Detect which cell encompasses the target text, then output its [X, Y] center coordinate. 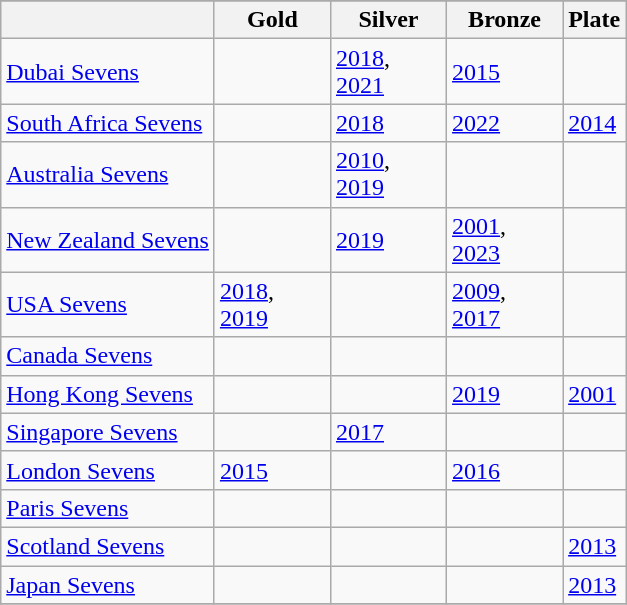
South Africa Sevens [108, 123]
Hong Kong Sevens [108, 394]
2022 [505, 123]
Australia Sevens [108, 174]
Japan Sevens [108, 585]
Scotland Sevens [108, 546]
2016 [505, 470]
2001, 2023 [505, 240]
New Zealand Sevens [108, 240]
2001 [594, 394]
2017 [388, 432]
2009, 2017 [505, 304]
Singapore Sevens [108, 432]
Paris Sevens [108, 508]
2010, 2019 [388, 174]
2018, 2021 [388, 72]
Plate [594, 20]
Dubai Sevens [108, 72]
2014 [594, 123]
Bronze [505, 20]
Canada Sevens [108, 356]
2018, 2019 [272, 304]
Gold [272, 20]
USA Sevens [108, 304]
2018 [388, 123]
Silver [388, 20]
London Sevens [108, 470]
